Return [X, Y] of the center of cell containing provided text 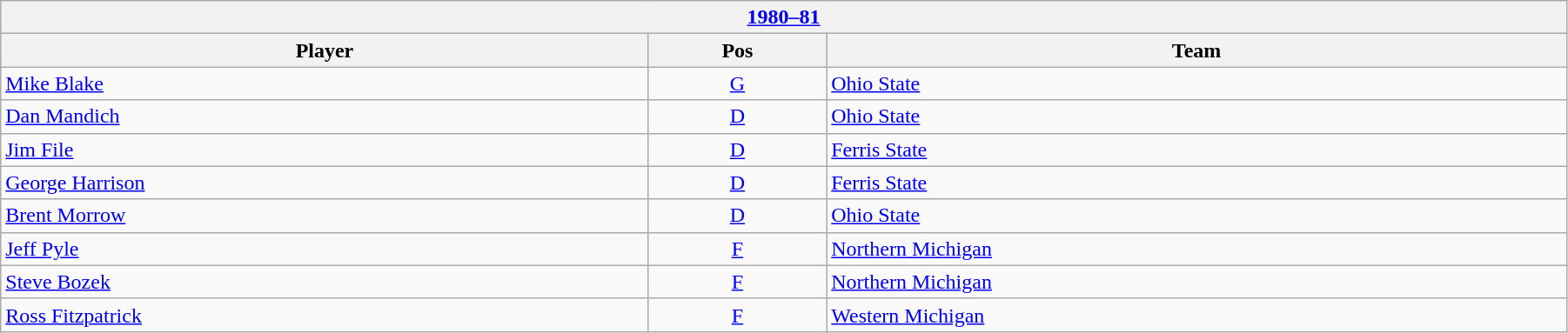
Brent Morrow [325, 216]
Jim File [325, 150]
George Harrison [325, 183]
Ross Fitzpatrick [325, 315]
Team [1197, 50]
G [738, 83]
Western Michigan [1197, 315]
Dan Mandich [325, 117]
Steve Bozek [325, 282]
Pos [738, 50]
Mike Blake [325, 83]
Player [325, 50]
1980–81 [784, 17]
Jeff Pyle [325, 249]
